Return the (X, Y) coordinate for the center point of the cell that contains the specified text.  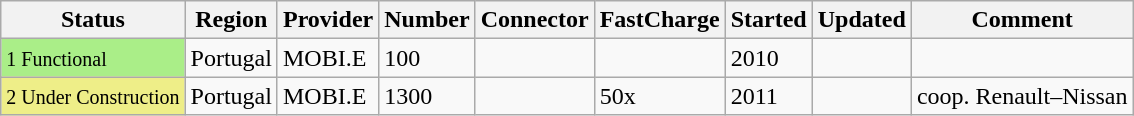
50x (660, 96)
Connector (534, 20)
Updated (862, 20)
1300 (427, 96)
2 Under Construction (93, 96)
2011 (768, 96)
coop. Renault–Nissan (1022, 96)
FastCharge (660, 20)
2010 (768, 58)
Provider (328, 20)
Comment (1022, 20)
Region (231, 20)
Number (427, 20)
Status (93, 20)
1 Functional (93, 58)
Started (768, 20)
100 (427, 58)
